Return the [X, Y] coordinate for the center point of the cell that contains the specified text.  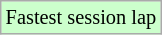
Fastest session lap [81, 17]
